Locate the cell with the specified text and output its [x, y] center coordinate. 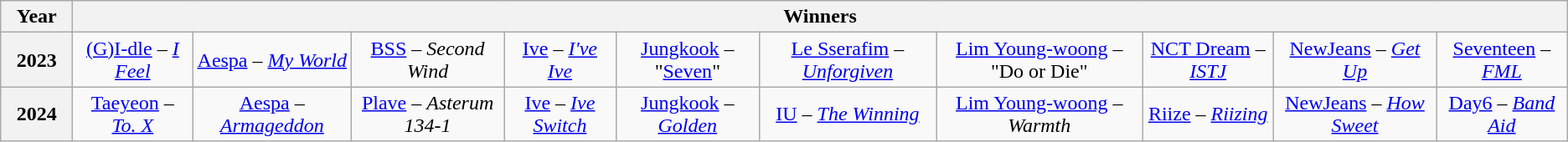
Taeyeon – To. X [132, 114]
Plave – Asterum 134-1 [428, 114]
Jungkook – Golden [687, 114]
NewJeans – Get Up [1355, 60]
Ive – Ive Switch [560, 114]
Aespa – My World [272, 60]
NCT Dream – ISTJ [1208, 60]
BSS – Second Wind [428, 60]
NewJeans – How Sweet [1355, 114]
Aespa – Armageddon [272, 114]
Day6 – Band Aid [1501, 114]
2023 [37, 60]
Le Sserafim – Unforgiven [848, 60]
(G)I-dle – I Feel [132, 60]
Lim Young-woong – "Do or Die" [1039, 60]
Year [37, 17]
Winners [820, 17]
2024 [37, 114]
Jungkook – "Seven" [687, 60]
Ive – I've Ive [560, 60]
Lim Young-woong – Warmth [1039, 114]
IU – The Winning [848, 114]
Riize – Riizing [1208, 114]
Seventeen – FML [1501, 60]
